From the cell containing the given text, extract its center point as (X, Y) coordinate. 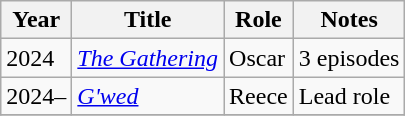
3 episodes (349, 58)
Reece (259, 96)
The Gathering (148, 58)
2024– (36, 96)
G'wed (148, 96)
Title (148, 20)
Notes (349, 20)
Lead role (349, 96)
Oscar (259, 58)
2024 (36, 58)
Role (259, 20)
Year (36, 20)
